Find where the given text appears and provide that cell's center as (x, y) coordinate. 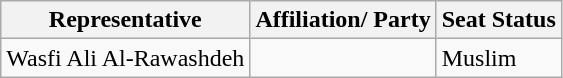
Muslim (498, 58)
Seat Status (498, 20)
Affiliation/ Party (343, 20)
Wasfi Ali Al-Rawashdeh (126, 58)
Representative (126, 20)
